Capture the cell that displays the provided text and extract its [X, Y] central coordinate. 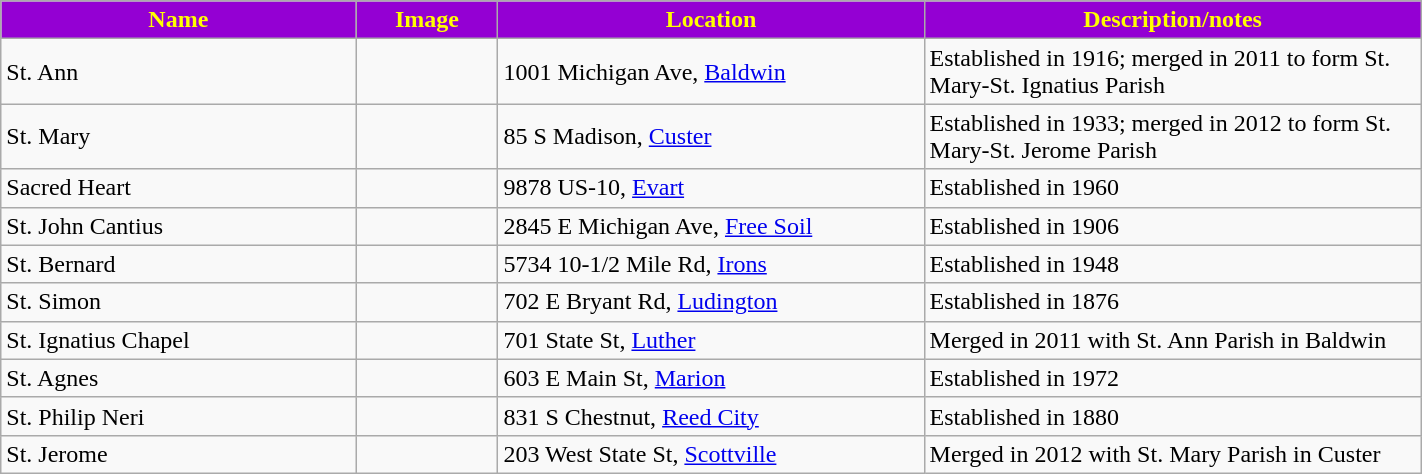
Established in 1876 [1172, 302]
85 S Madison, Custer [711, 136]
2845 E Michigan Ave, Free Soil [711, 226]
Name [178, 20]
Image [427, 20]
701 State St, Luther [711, 340]
Sacred Heart [178, 188]
St. Simon [178, 302]
St. Agnes [178, 378]
Description/notes [1172, 20]
831 S Chestnut, Reed City [711, 416]
Established in 1972 [1172, 378]
5734 10-1/2 Mile Rd, Irons [711, 264]
St. Mary [178, 136]
St. Jerome [178, 454]
603 E Main St, Marion [711, 378]
Established in 1948 [1172, 264]
203 West State St, Scottville [711, 454]
9878 US-10, Evart [711, 188]
St. John Cantius [178, 226]
702 E Bryant Rd, Ludington [711, 302]
Established in 1880 [1172, 416]
Merged in 2011 with St. Ann Parish in Baldwin [1172, 340]
St. Philip Neri [178, 416]
1001 Michigan Ave, Baldwin [711, 72]
St. Ignatius Chapel [178, 340]
Established in 1933; merged in 2012 to form St. Mary-St. Jerome Parish [1172, 136]
Merged in 2012 with St. Mary Parish in Custer [1172, 454]
Established in 1906 [1172, 226]
St. Ann [178, 72]
Location [711, 20]
Established in 1916; merged in 2011 to form St. Mary-St. Ignatius Parish [1172, 72]
St. Bernard [178, 264]
Established in 1960 [1172, 188]
